Provide the [x, y] coordinate of the cell's center where the given text is located.  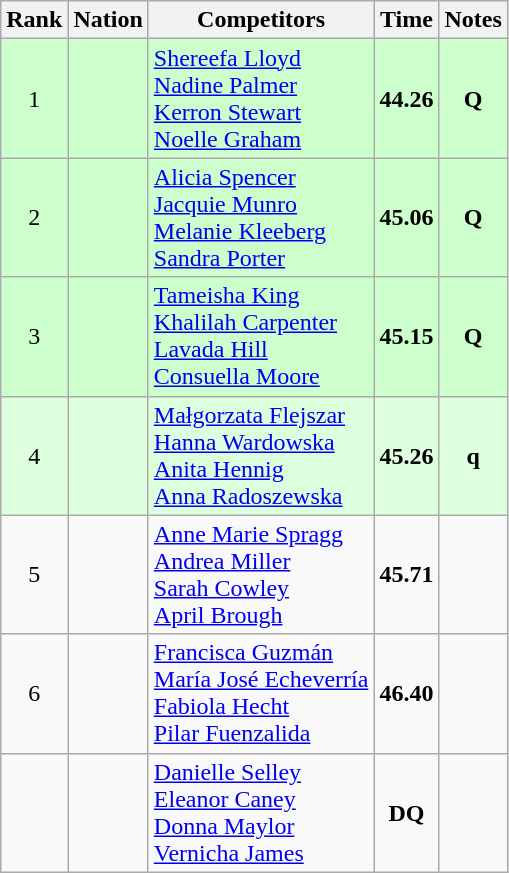
45.26 [406, 456]
Małgorzata FlejszarHanna WardowskaAnita HennigAnna Radoszewska [261, 456]
Rank [34, 20]
45.15 [406, 336]
6 [34, 694]
q [473, 456]
Alicia SpencerJacquie MunroMelanie KleebergSandra Porter [261, 218]
DQ [406, 812]
Anne Marie SpraggAndrea MillerSarah CowleyApril Brough [261, 574]
Francisca GuzmánMaría José EcheverríaFabiola HechtPilar Fuenzalida [261, 694]
45.06 [406, 218]
1 [34, 98]
4 [34, 456]
5 [34, 574]
Shereefa LloydNadine PalmerKerron StewartNoelle Graham [261, 98]
44.26 [406, 98]
45.71 [406, 574]
46.40 [406, 694]
2 [34, 218]
Tameisha KingKhalilah CarpenterLavada HillConsuella Moore [261, 336]
Nation [108, 20]
3 [34, 336]
Danielle SelleyEleanor CaneyDonna MaylorVernicha James [261, 812]
Time [406, 20]
Notes [473, 20]
Competitors [261, 20]
